Output the [X, Y] coordinate of the center of the cell containing the given text.  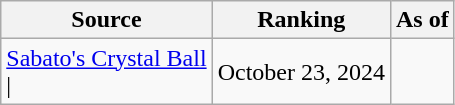
Ranking [301, 20]
Sabato's Crystal Ball| [106, 72]
Source [106, 20]
October 23, 2024 [301, 72]
As of [422, 20]
